Pinpoint the cell where the given text exists, returning its [x, y] midpoint coordinate. 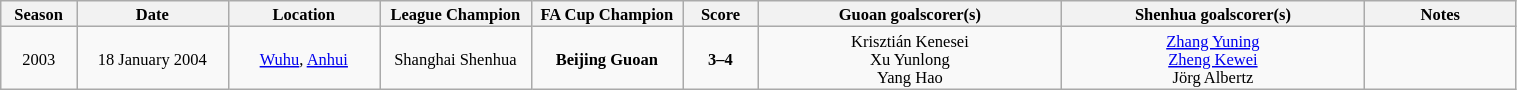
Guoan goalscorer(s) [910, 14]
Location [304, 14]
Season [39, 14]
Score [721, 14]
FA Cup Champion [607, 14]
Notes [1440, 14]
Krisztián Kenesei Xu Yunlong Yang Hao [910, 58]
Zhang Yuning Zheng Kewei Jörg Albertz [1212, 58]
Shanghai Shenhua [456, 58]
League Champion [456, 14]
Beijing Guoan [607, 58]
Date [152, 14]
Shenhua goalscorer(s) [1212, 14]
Wuhu, Anhui [304, 58]
2003 [39, 58]
3–4 [721, 58]
18 January 2004 [152, 58]
